Scan for the cell matching the given text and deliver its [x, y] coordinate at center. 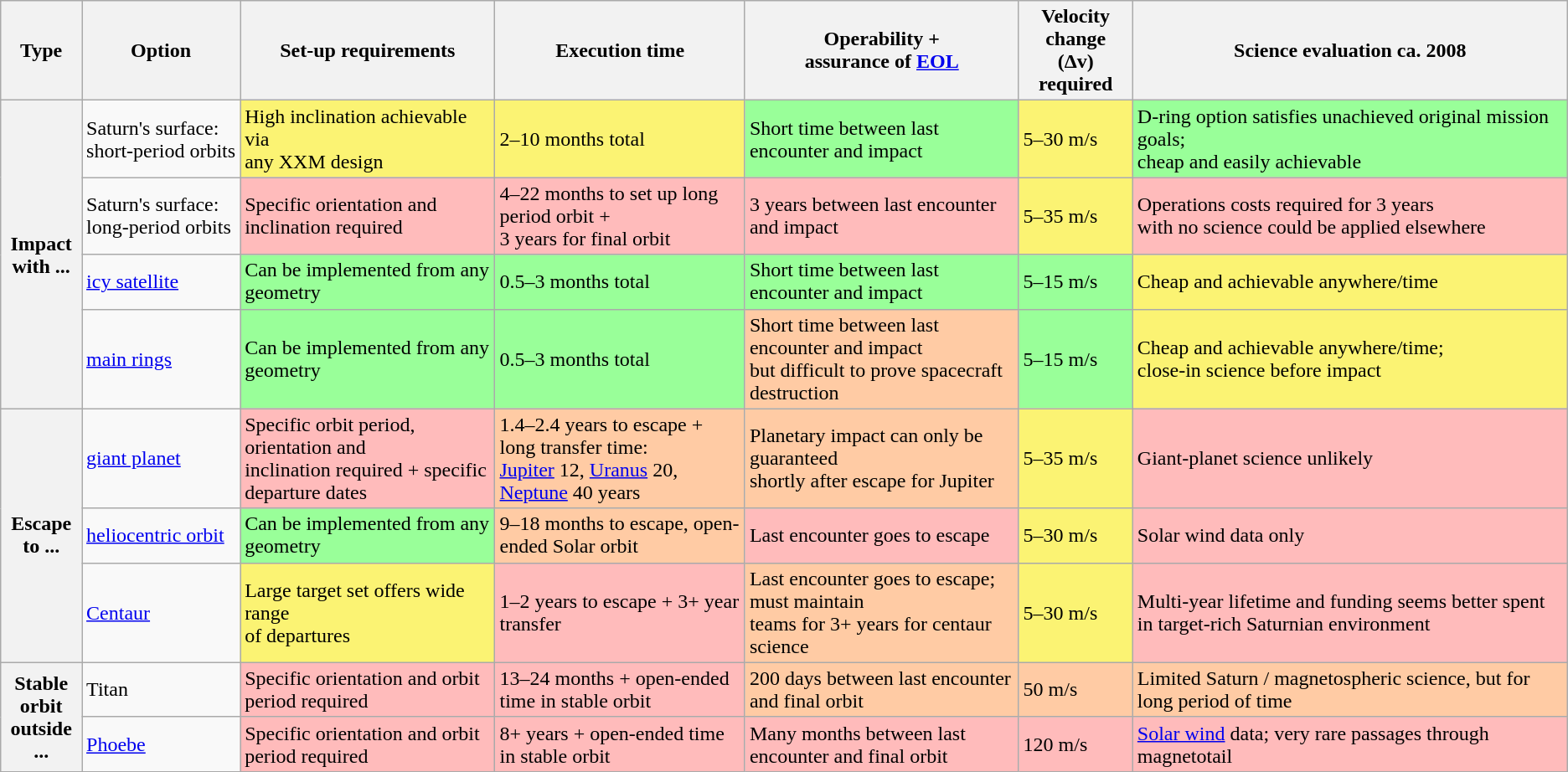
Impactwith ... [42, 255]
Saturn's surface:short-period orbits [161, 139]
Centaur [161, 613]
Multi-year lifetime and funding seems better spent in target-rich Saturnian environment [1350, 613]
2–10 months total [620, 139]
4–22 months to set up long period orbit +3 years for final orbit [620, 216]
Large target set offers wide rangeof departures [368, 613]
Giant-planet science unlikely [1350, 459]
Solar wind data only [1350, 536]
Cheap and achievable anywhere/time [1350, 281]
Cheap and achievable anywhere/time;close-in science before impact [1350, 358]
13–24 months + open-ended time in stable orbit [620, 690]
Many months between last encounter and final orbit [881, 744]
Limited Saturn / magnetospheric science, but for long period of time [1350, 690]
Type [42, 50]
heliocentric orbit [161, 536]
Last encounter goes to escape; must maintainteams for 3+ years for centaur science [881, 613]
200 days between last encounter and final orbit [881, 690]
Short time between last encounter and impactbut difficult to prove spacecraft destruction [881, 358]
Set-up requirements [368, 50]
main rings [161, 358]
D-ring option satisfies unachieved original mission goals;cheap and easily achievable [1350, 139]
3 years between last encounter and impact [881, 216]
Saturn's surface:long-period orbits [161, 216]
High inclination achievable viaany XXM design [368, 139]
Velocity change(Δv) required [1075, 50]
9–18 months to escape, open-ended Solar orbit [620, 536]
Option [161, 50]
Execution time [620, 50]
Titan [161, 690]
Planetary impact can only be guaranteedshortly after escape for Jupiter [881, 459]
1.4–2.4 years to escape + long transfer time:Jupiter 12, Uranus 20, Neptune 40 years [620, 459]
120 m/s [1075, 744]
8+ years + open-ended time in stable orbit [620, 744]
Operations costs required for 3 yearswith no science could be applied elsewhere [1350, 216]
Science evaluation ca. 2008 [1350, 50]
Solar wind data; very rare passages through magnetotail [1350, 744]
Specific orientation and inclination required [368, 216]
50 m/s [1075, 690]
Operability +assurance of EOL [881, 50]
icy satellite [161, 281]
Stableorbitoutside ... [42, 717]
Last encounter goes to escape [881, 536]
Phoebe [161, 744]
Escapeto ... [42, 536]
Specific orbit period, orientation andinclination required + specific departure dates [368, 459]
giant planet [161, 459]
1–2 years to escape + 3+ year transfer [620, 613]
